Determine the [X, Y] coordinate at the center of the cell enclosing the given text.  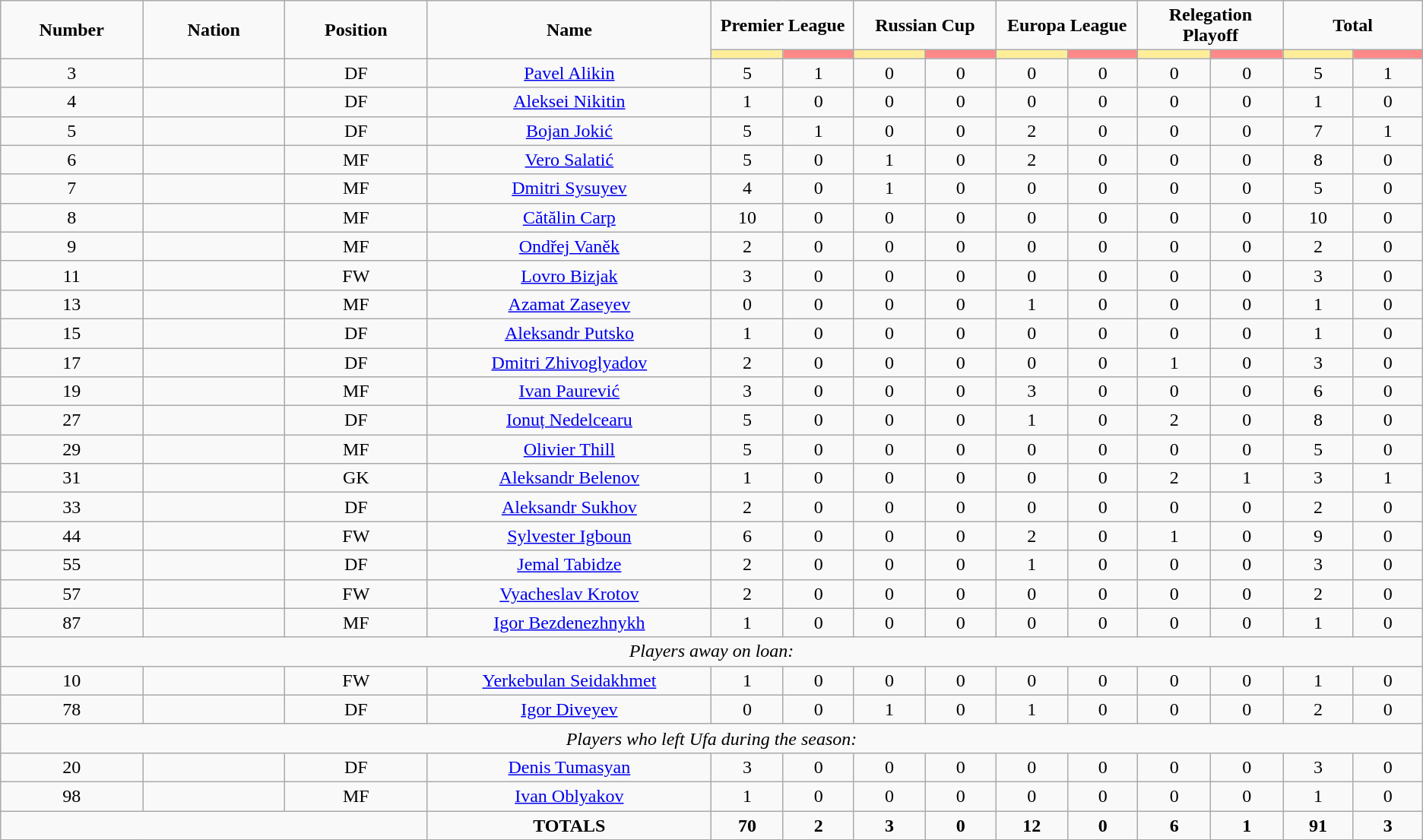
Number [71, 30]
Players who left Ufa during the season: [711, 738]
Cătălin Carp [569, 217]
98 [71, 796]
Premier League [783, 26]
13 [71, 304]
Denis Tumasyan [569, 767]
Azamat Zaseyev [569, 304]
Vyacheslav Krotov [569, 594]
91 [1318, 825]
Vero Salatić [569, 160]
55 [71, 565]
87 [71, 623]
57 [71, 594]
Aleksei Nikitin [569, 102]
Dmitri Zhivoglyadov [569, 363]
Aleksandr Sukhov [569, 507]
Igor Diveyev [569, 709]
TOTALS [569, 825]
15 [71, 333]
Olivier Thill [569, 449]
20 [71, 767]
31 [71, 478]
Igor Bezdenezhnykh [569, 623]
Nation [214, 30]
Ionuț Nedelcearu [569, 420]
Ondřej Vaněk [569, 246]
Lovro Bizjak [569, 275]
Aleksandr Putsko [569, 333]
Name [569, 30]
33 [71, 507]
GK [356, 478]
Position [356, 30]
19 [71, 391]
Jemal Tabidze [569, 565]
Pavel Alikin [569, 73]
Yerkebulan Seidakhmet [569, 680]
Europa League [1067, 26]
Players away on loan: [711, 651]
12 [1032, 825]
Sylvester Igboun [569, 536]
44 [71, 536]
29 [71, 449]
Aleksandr Belenov [569, 478]
Total [1353, 26]
Russian Cup [924, 26]
Ivan Oblyakov [569, 796]
Bojan Jokić [569, 131]
78 [71, 709]
Ivan Paurević [569, 391]
Relegation Playoff [1210, 26]
70 [747, 825]
17 [71, 363]
11 [71, 275]
Dmitri Sysuyev [569, 189]
27 [71, 420]
